Search for the cell housing the specified text and yield its [X, Y] center coordinate. 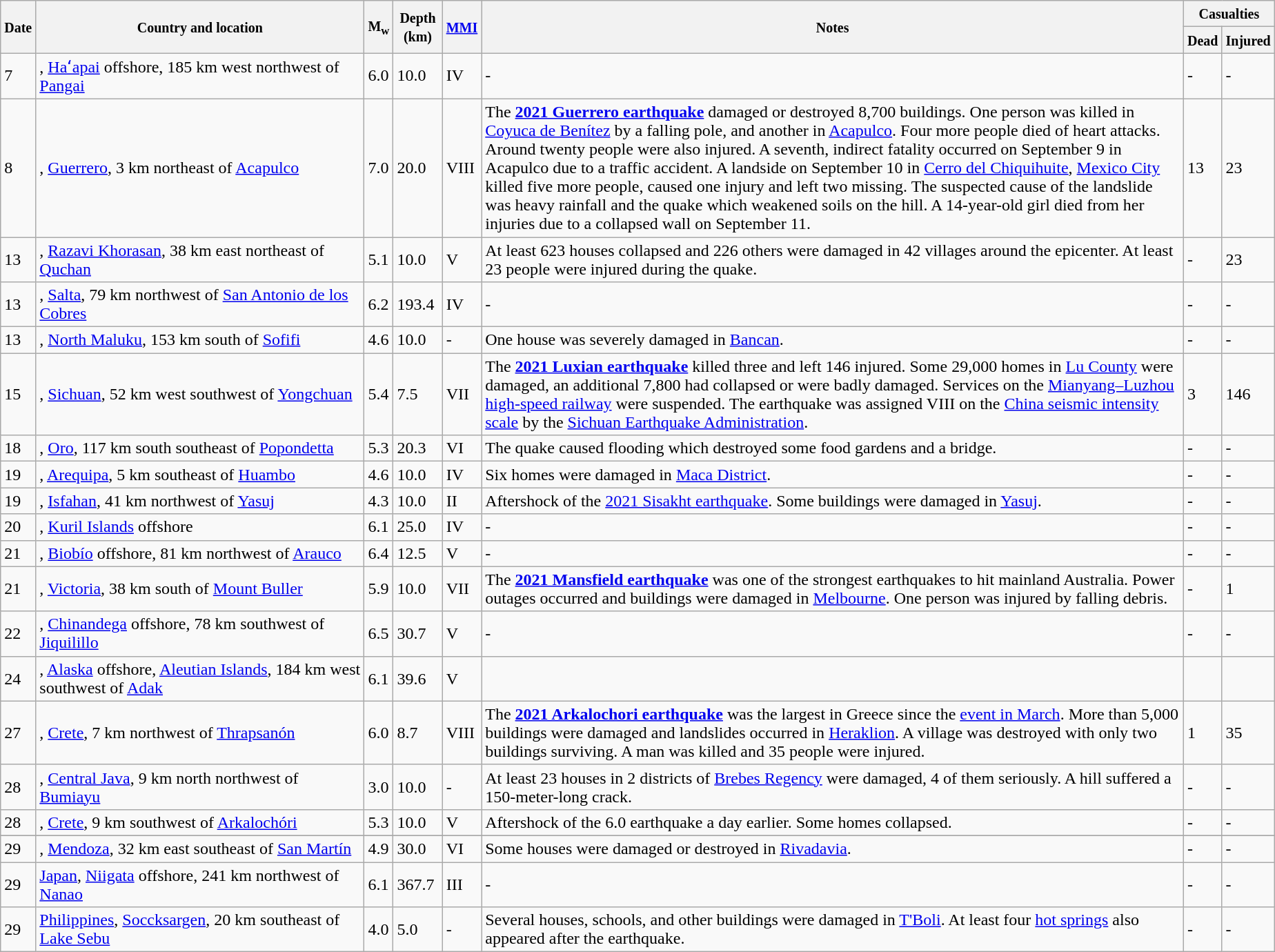
At least 23 houses in 2 districts of Brebes Regency were damaged, 4 of them seriously. A hill suffered a 150-meter-long crack. [833, 786]
20 [18, 527]
, Alaska offshore, Aleutian Islands, 184 km west southwest of Adak [200, 679]
, Mendoza, 32 km east southeast of San Martín [200, 849]
Depth (km) [418, 27]
30.7 [418, 633]
25.0 [418, 527]
II [462, 501]
Six homes were damaged in Maca District. [833, 475]
Japan, Niigata offshore, 241 km northwest of Nanao [200, 884]
, Salta, 79 km northwest of San Antonio de los Cobres [200, 305]
8 [18, 168]
, Victoria, 38 km south of Mount Buller [200, 589]
20.0 [418, 168]
3.0 [379, 786]
One house was severely damaged in Bancan. [833, 340]
27 [18, 733]
Some houses were damaged or destroyed in Rivadavia. [833, 849]
Notes [833, 27]
Date [18, 27]
Philippines, Soccksargen, 20 km southeast of Lake Sebu [200, 930]
30.0 [418, 849]
8.7 [418, 733]
24 [18, 679]
7.5 [418, 395]
6.2 [379, 305]
7 [18, 76]
, Crete, 9 km southwest of Arkalochóri [200, 822]
Several houses, schools, and other buildings were damaged in T'Boli. At least four hot springs also appeared after the earthquake. [833, 930]
At least 623 houses collapsed and 226 others were damaged in 42 villages around the epicenter. At least 23 people were injured during the quake. [833, 259]
, Chinandega offshore, 78 km southwest of Jiquilillo [200, 633]
6.4 [379, 553]
, Razavi Khorasan, 38 km east northeast of Quchan [200, 259]
MMI [462, 27]
18 [18, 448]
, Biobío offshore, 81 km northwest of Arauco [200, 553]
7.0 [379, 168]
, Oro, 117 km south southeast of Popondetta [200, 448]
15 [18, 395]
367.7 [418, 884]
Dead [1203, 40]
The quake caused flooding which destroyed some food gardens and a bridge. [833, 448]
Injured [1248, 40]
Country and location [200, 27]
, Crete, 7 km northwest of Thrapsanón [200, 733]
12.5 [418, 553]
Mw [379, 27]
III [462, 884]
Aftershock of the 6.0 earthquake a day earlier. Some homes collapsed. [833, 822]
5.9 [379, 589]
, Sichuan, 52 km west southwest of Yongchuan [200, 395]
5.0 [418, 930]
193.4 [418, 305]
3 [1203, 395]
Casualties [1229, 14]
, North Maluku, 153 km south of Sofifi [200, 340]
146 [1248, 395]
4.9 [379, 849]
, Central Java, 9 km north northwest of Bumiayu [200, 786]
Aftershock of the 2021 Sisakht earthquake. Some buildings were damaged in Yasuj. [833, 501]
5.1 [379, 259]
, Isfahan, 41 km northwest of Yasuj [200, 501]
20.3 [418, 448]
, Kuril Islands offshore [200, 527]
, Guerrero, 3 km northeast of Acapulco [200, 168]
5.4 [379, 395]
39.6 [418, 679]
, Arequipa, 5 km southeast of Huambo [200, 475]
4.3 [379, 501]
22 [18, 633]
6.5 [379, 633]
35 [1248, 733]
, Haʻapai offshore, 185 km west northwest of Pangai [200, 76]
4.0 [379, 930]
